Extract the [x, y] coordinate from the center of the cell holding the provided text.  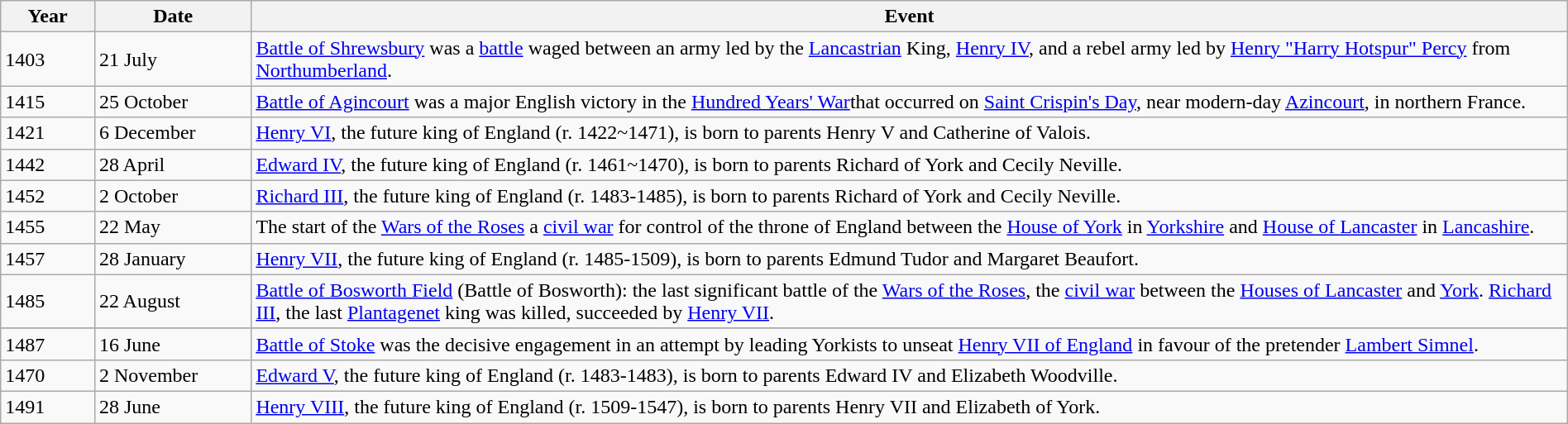
22 May [172, 227]
1421 [48, 133]
6 December [172, 133]
1403 [48, 60]
Date [172, 17]
Edward V, the future king of England (r. 1483-1483), is born to parents Edward IV and Elizabeth Woodville. [910, 375]
1470 [48, 375]
2 October [172, 196]
1452 [48, 196]
Year [48, 17]
1457 [48, 259]
1485 [48, 301]
28 January [172, 259]
1415 [48, 102]
Event [910, 17]
21 July [172, 60]
28 April [172, 164]
16 June [172, 344]
Richard III, the future king of England (r. 1483-1485), is born to parents Richard of York and Cecily Neville. [910, 196]
Henry VIII, the future king of England (r. 1509-1547), is born to parents Henry VII and Elizabeth of York. [910, 407]
2 November [172, 375]
Henry VII, the future king of England (r. 1485-1509), is born to parents Edmund Tudor and Margaret Beaufort. [910, 259]
Edward IV, the future king of England (r. 1461~1470), is born to parents Richard of York and Cecily Neville. [910, 164]
1455 [48, 227]
1442 [48, 164]
1491 [48, 407]
25 October [172, 102]
28 June [172, 407]
22 August [172, 301]
Henry VI, the future king of England (r. 1422~1471), is born to parents Henry V and Catherine of Valois. [910, 133]
1487 [48, 344]
